From the cell containing the given text, extract its center point as [x, y] coordinate. 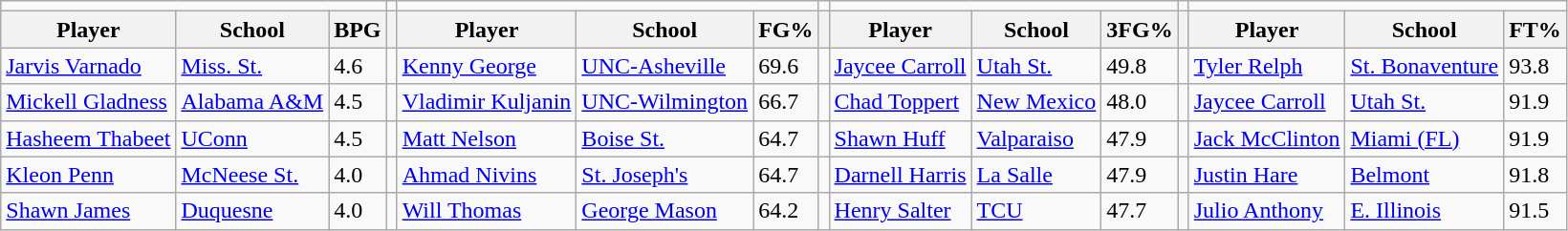
Alabama A&M [252, 102]
Mickell Gladness [88, 102]
Vladimir Kuljanin [487, 102]
Tyler Relph [1267, 66]
66.7 [786, 102]
Valparaiso [1036, 138]
4.6 [358, 66]
Henry Salter [901, 211]
Julio Anthony [1267, 211]
UNC-Asheville [665, 66]
Kenny George [487, 66]
Ahmad Nivins [487, 175]
91.5 [1535, 211]
Shawn Huff [901, 138]
69.6 [786, 66]
McNeese St. [252, 175]
La Salle [1036, 175]
BPG [358, 30]
Shawn James [88, 211]
Matt Nelson [487, 138]
Kleon Penn [88, 175]
St. Bonaventure [1425, 66]
Justin Hare [1267, 175]
Belmont [1425, 175]
49.8 [1140, 66]
FG% [786, 30]
St. Joseph's [665, 175]
E. Illinois [1425, 211]
George Mason [665, 211]
New Mexico [1036, 102]
UNC-Wilmington [665, 102]
93.8 [1535, 66]
47.7 [1140, 211]
Jack McClinton [1267, 138]
3FG% [1140, 30]
Will Thomas [487, 211]
Hasheem Thabeet [88, 138]
Chad Toppert [901, 102]
91.8 [1535, 175]
FT% [1535, 30]
UConn [252, 138]
48.0 [1140, 102]
Darnell Harris [901, 175]
Jarvis Varnado [88, 66]
Miami (FL) [1425, 138]
64.2 [786, 211]
Duquesne [252, 211]
TCU [1036, 211]
Miss. St. [252, 66]
Boise St. [665, 138]
